Determine the (x, y) coordinate at the center of the cell enclosing the given text.  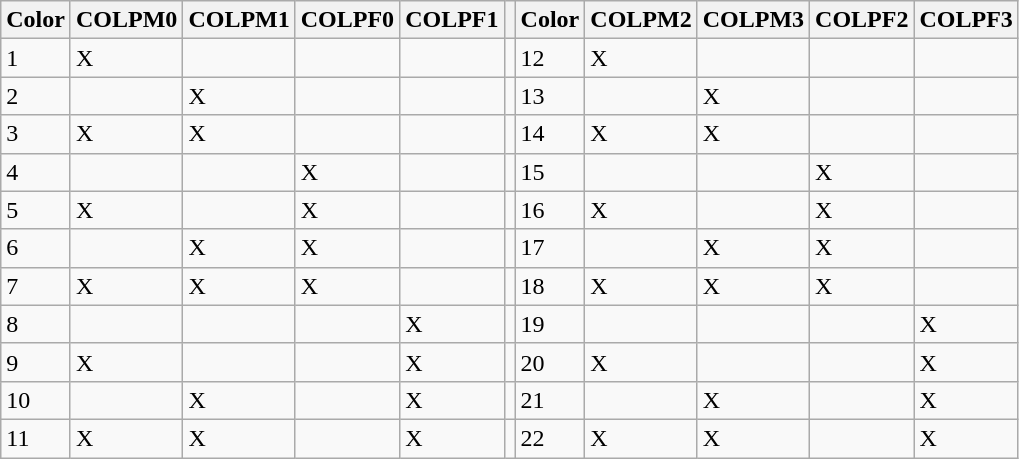
6 (36, 248)
COLPF3 (966, 20)
15 (550, 172)
21 (550, 400)
8 (36, 324)
COLPF1 (452, 20)
18 (550, 286)
11 (36, 438)
COLPF0 (347, 20)
20 (550, 362)
4 (36, 172)
22 (550, 438)
COLPM2 (641, 20)
7 (36, 286)
16 (550, 210)
2 (36, 96)
COLPM1 (239, 20)
10 (36, 400)
1 (36, 58)
COLPM0 (126, 20)
COLPM3 (753, 20)
12 (550, 58)
COLPF2 (862, 20)
9 (36, 362)
19 (550, 324)
3 (36, 134)
5 (36, 210)
17 (550, 248)
14 (550, 134)
13 (550, 96)
